Find where the given text appears and provide that cell's center as [X, Y] coordinate. 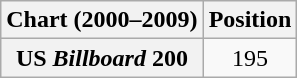
195 [250, 58]
US Billboard 200 [102, 58]
Position [250, 20]
Chart (2000–2009) [102, 20]
